Output the (X, Y) coordinate of the center of the cell containing the given text.  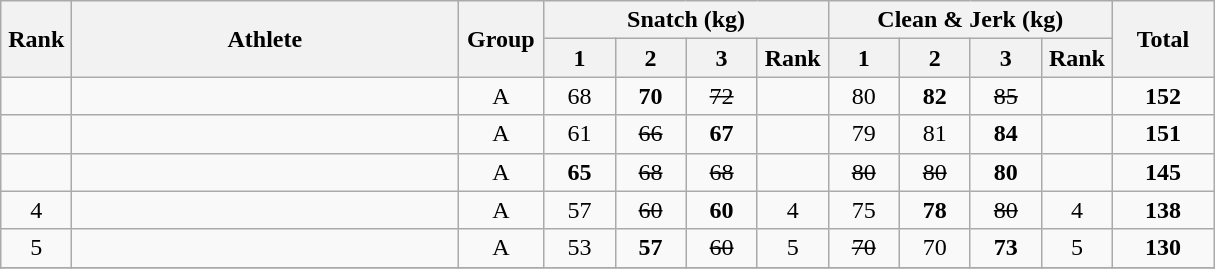
151 (1162, 134)
81 (934, 134)
79 (864, 134)
Total (1162, 39)
84 (1006, 134)
145 (1162, 172)
66 (650, 134)
67 (722, 134)
65 (580, 172)
73 (1006, 248)
72 (722, 96)
Group (501, 39)
75 (864, 210)
130 (1162, 248)
152 (1162, 96)
Athlete (265, 39)
Clean & Jerk (kg) (970, 20)
138 (1162, 210)
Snatch (kg) (686, 20)
85 (1006, 96)
53 (580, 248)
61 (580, 134)
78 (934, 210)
82 (934, 96)
